From the cell containing the given text, extract its center point as (X, Y) coordinate. 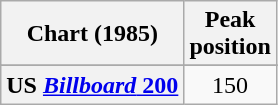
Peakposition (230, 34)
Chart (1985) (92, 34)
150 (230, 85)
US Billboard 200 (92, 85)
